Identify which cell holds the provided text, then report its (x, y) central coordinate. 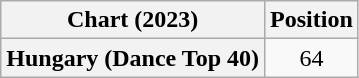
Hungary (Dance Top 40) (133, 58)
64 (312, 58)
Chart (2023) (133, 20)
Position (312, 20)
